Identify which cell holds the provided text, then report its [X, Y] central coordinate. 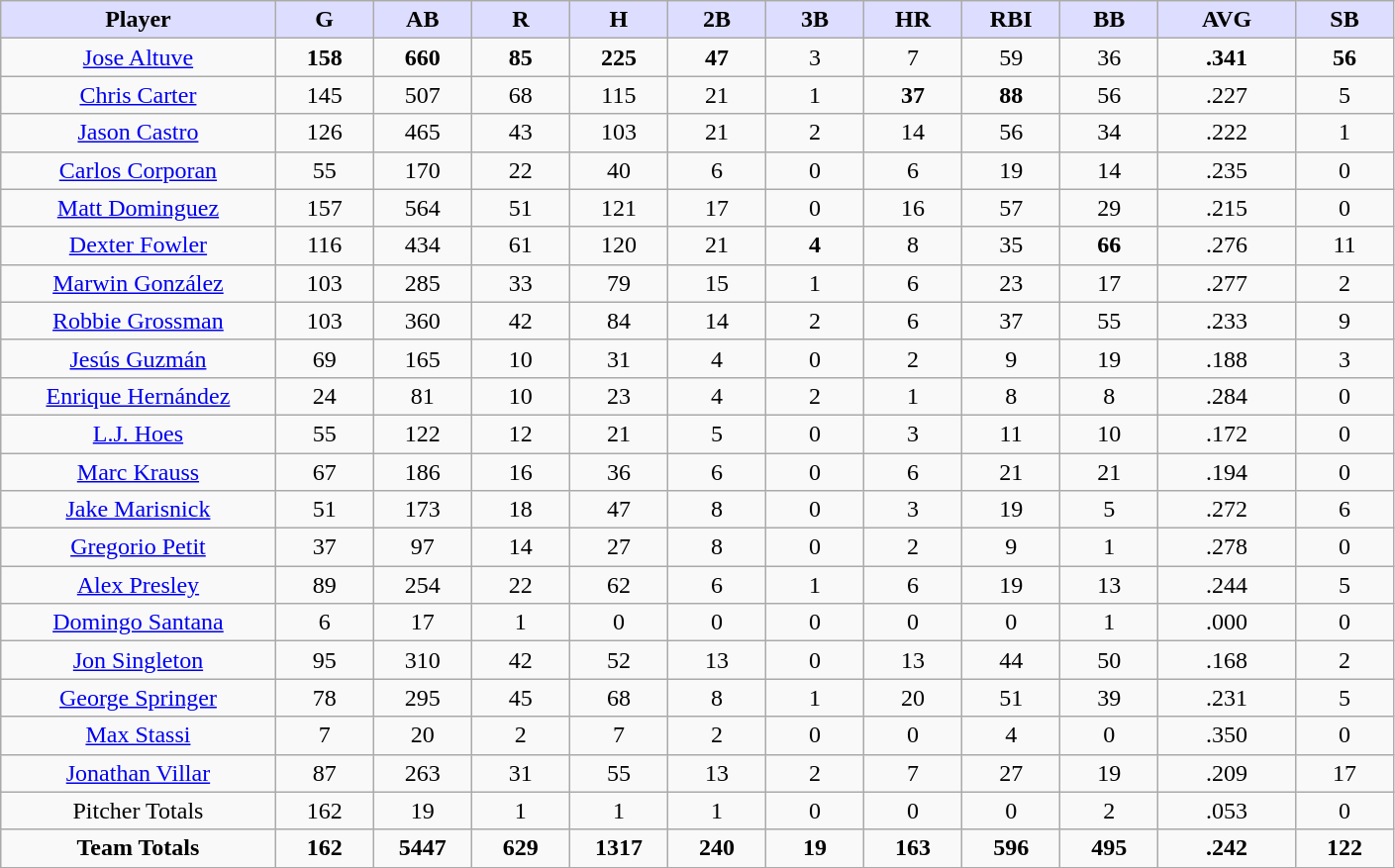
.350 [1228, 735]
115 [618, 95]
.244 [1228, 585]
66 [1109, 245]
1317 [618, 848]
69 [325, 358]
Chris Carter [139, 95]
.341 [1228, 57]
44 [1012, 660]
Jake Marisnick [139, 510]
116 [325, 245]
360 [422, 321]
Jon Singleton [139, 660]
Player [139, 20]
SB [1345, 20]
5447 [422, 848]
52 [618, 660]
Gregorio Petit [139, 547]
HR [913, 20]
660 [422, 57]
79 [618, 283]
.278 [1228, 547]
84 [618, 321]
254 [422, 585]
Marc Krauss [139, 472]
3B [816, 20]
240 [717, 848]
87 [325, 773]
263 [422, 773]
.272 [1228, 510]
57 [1012, 208]
81 [422, 396]
310 [422, 660]
97 [422, 547]
.233 [1228, 321]
Carlos Corporan [139, 170]
45 [521, 698]
85 [521, 57]
62 [618, 585]
2B [717, 20]
.231 [1228, 698]
H [618, 20]
.053 [1228, 811]
Matt Dominguez [139, 208]
34 [1109, 133]
.209 [1228, 773]
121 [618, 208]
40 [618, 170]
157 [325, 208]
29 [1109, 208]
Dexter Fowler [139, 245]
15 [717, 283]
.235 [1228, 170]
120 [618, 245]
507 [422, 95]
.188 [1228, 358]
50 [1109, 660]
.172 [1228, 434]
RBI [1012, 20]
126 [325, 133]
BB [1109, 20]
12 [521, 434]
18 [521, 510]
465 [422, 133]
78 [325, 698]
629 [521, 848]
225 [618, 57]
Enrique Hernández [139, 396]
.277 [1228, 283]
186 [422, 472]
43 [521, 133]
163 [913, 848]
285 [422, 283]
.222 [1228, 133]
George Springer [139, 698]
Marwin González [139, 283]
Jose Altuve [139, 57]
88 [1012, 95]
Pitcher Totals [139, 811]
.194 [1228, 472]
.242 [1228, 848]
G [325, 20]
Domingo Santana [139, 623]
59 [1012, 57]
39 [1109, 698]
158 [325, 57]
295 [422, 698]
95 [325, 660]
.284 [1228, 396]
.000 [1228, 623]
Robbie Grossman [139, 321]
Max Stassi [139, 735]
L.J. Hoes [139, 434]
Alex Presley [139, 585]
165 [422, 358]
.276 [1228, 245]
67 [325, 472]
Jason Castro [139, 133]
Team Totals [139, 848]
R [521, 20]
596 [1012, 848]
24 [325, 396]
AVG [1228, 20]
495 [1109, 848]
Jesús Guzmán [139, 358]
.168 [1228, 660]
89 [325, 585]
173 [422, 510]
35 [1012, 245]
AB [422, 20]
145 [325, 95]
61 [521, 245]
.227 [1228, 95]
33 [521, 283]
.215 [1228, 208]
564 [422, 208]
434 [422, 245]
Jonathan Villar [139, 773]
170 [422, 170]
